Locate the cell with the specified text and output its [X, Y] center coordinate. 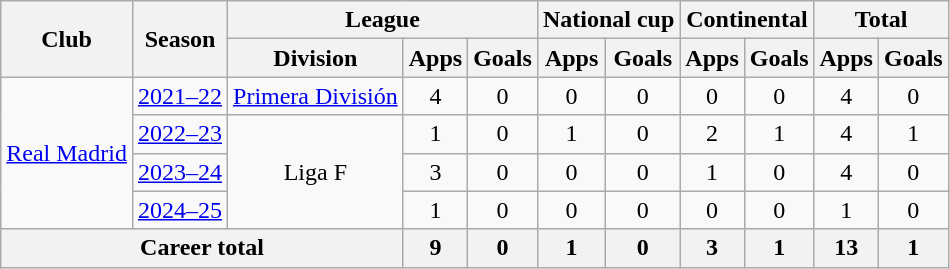
Career total [202, 248]
Season [180, 39]
2022–23 [180, 134]
2 [712, 134]
Liga F [316, 172]
Continental [747, 20]
Real Madrid [67, 153]
9 [435, 248]
Primera División [316, 96]
Club [67, 39]
National cup [608, 20]
League [383, 20]
Total [881, 20]
2021–22 [180, 96]
2023–24 [180, 172]
2024–25 [180, 210]
Division [316, 58]
13 [846, 248]
